Detect which cell encompasses the target text, then output its [x, y] center coordinate. 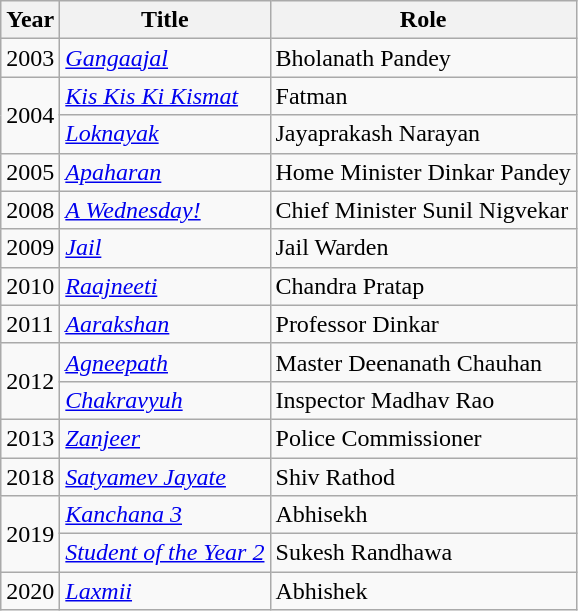
Title [165, 20]
2003 [30, 58]
Gangaajal [165, 58]
2013 [30, 438]
2005 [30, 172]
2012 [30, 381]
Apaharan [165, 172]
Master Deenanath Chauhan [423, 362]
Chandra Pratap [423, 286]
Year [30, 20]
Role [423, 20]
2019 [30, 534]
Jail Warden [423, 248]
Inspector Madhav Rao [423, 400]
Loknayak [165, 134]
Student of the Year 2 [165, 553]
2010 [30, 286]
Kanchana 3 [165, 515]
Chief Minister Sunil Nigvekar [423, 210]
2020 [30, 591]
2008 [30, 210]
Raajneeti [165, 286]
Shiv Rathod [423, 477]
Agneepath [165, 362]
Sukesh Randhawa [423, 553]
Police Commissioner [423, 438]
Fatman [423, 96]
2011 [30, 324]
Abhishek [423, 591]
Bholanath Pandey [423, 58]
Aarakshan [165, 324]
Abhisekh [423, 515]
Satyamev Jayate [165, 477]
Professor Dinkar [423, 324]
Kis Kis Ki Kismat [165, 96]
Home Minister Dinkar Pandey [423, 172]
Jayaprakash Narayan [423, 134]
Jail [165, 248]
Chakravyuh [165, 400]
2004 [30, 115]
A Wednesday! [165, 210]
Laxmii [165, 591]
2009 [30, 248]
Zanjeer [165, 438]
2018 [30, 477]
